Identify which cell holds the provided text, then report its [x, y] central coordinate. 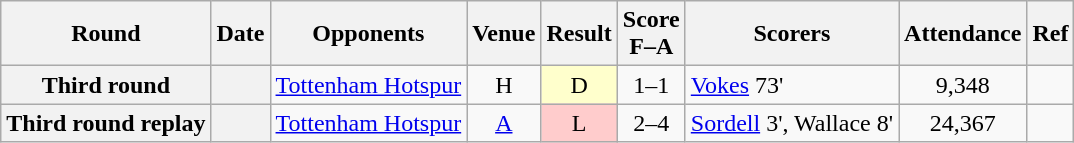
D [579, 85]
Vokes 73' [792, 85]
A [504, 123]
Round [106, 34]
ScoreF–A [651, 34]
Scorers [792, 34]
H [504, 85]
Result [579, 34]
Sordell 3', Wallace 8' [792, 123]
24,367 [963, 123]
Attendance [963, 34]
Venue [504, 34]
Date [240, 34]
Third round replay [106, 123]
Ref [1050, 34]
2–4 [651, 123]
1–1 [651, 85]
Third round [106, 85]
L [579, 123]
9,348 [963, 85]
Opponents [368, 34]
